Pinpoint the cell where the given text exists, returning its [x, y] midpoint coordinate. 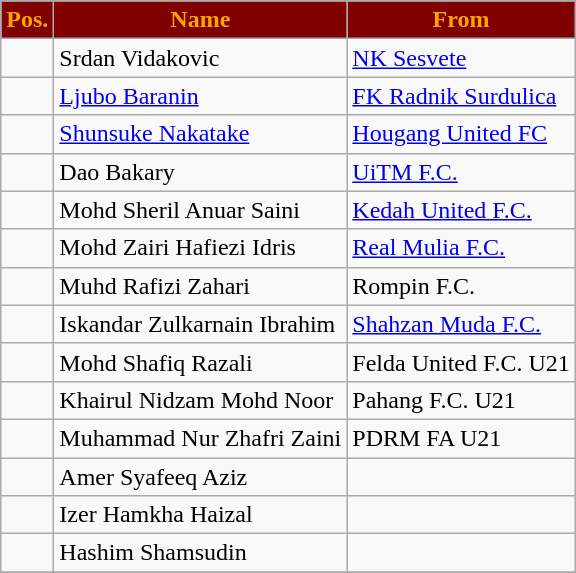
Hashim Shamsudin [200, 553]
FK Radnik Surdulica [461, 96]
Muhd Rafizi Zahari [200, 286]
Dao Bakary [200, 172]
Iskandar Zulkarnain Ibrahim [200, 324]
Amer Syafeeq Aziz [200, 477]
Name [200, 20]
Kedah United F.C. [461, 210]
Ljubo Baranin [200, 96]
Hougang United FC [461, 134]
Izer Hamkha Haizal [200, 515]
Pos. [28, 20]
Srdan Vidakovic [200, 58]
Pahang F.C. U21 [461, 400]
Shahzan Muda F.C. [461, 324]
PDRM FA U21 [461, 438]
Khairul Nidzam Mohd Noor [200, 400]
Mohd Sheril Anuar Saini [200, 210]
Muhammad Nur Zhafri Zaini [200, 438]
UiTM F.C. [461, 172]
Real Mulia F.C. [461, 248]
Shunsuke Nakatake [200, 134]
Rompin F.C. [461, 286]
NK Sesvete [461, 58]
From [461, 20]
Mohd Zairi Hafiezi Idris [200, 248]
Mohd Shafiq Razali [200, 362]
Felda United F.C. U21 [461, 362]
